Output the [X, Y] coordinate of the center of the cell containing the given text.  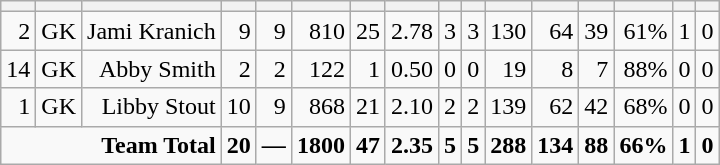
130 [508, 31]
288 [508, 145]
88 [596, 145]
68% [644, 107]
134 [556, 145]
14 [18, 69]
21 [368, 107]
64 [556, 31]
88% [644, 69]
42 [596, 107]
Team Total [111, 145]
2.78 [412, 31]
66% [644, 145]
7 [596, 69]
810 [320, 31]
25 [368, 31]
39 [596, 31]
122 [320, 69]
Libby Stout [152, 107]
139 [508, 107]
61% [644, 31]
10 [238, 107]
— [274, 145]
8 [556, 69]
0.50 [412, 69]
1800 [320, 145]
2.35 [412, 145]
47 [368, 145]
19 [508, 69]
62 [556, 107]
Abby Smith [152, 69]
868 [320, 107]
Jami Kranich [152, 31]
2.10 [412, 107]
20 [238, 145]
